Locate the cell with the specified text and output its [x, y] center coordinate. 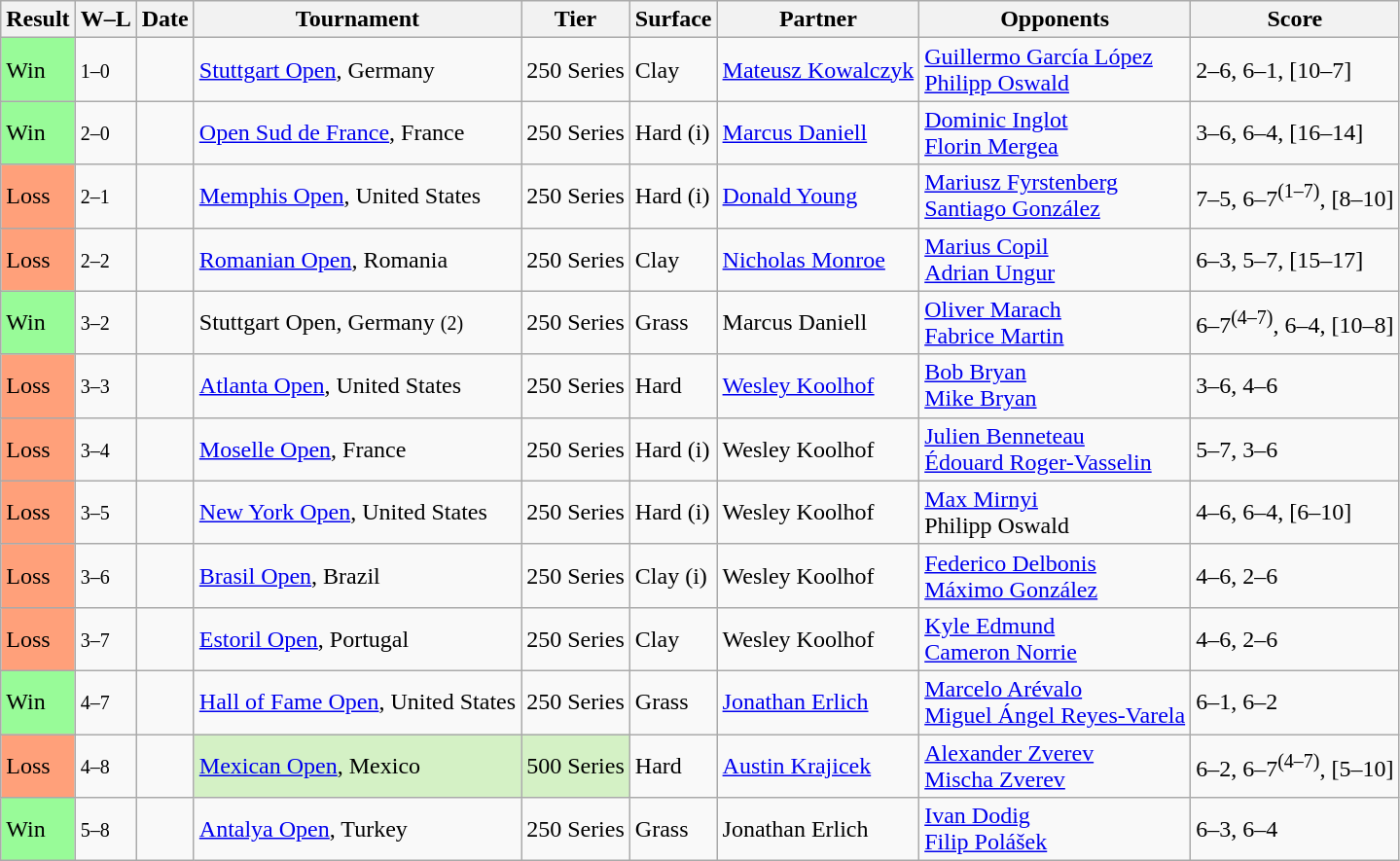
Dominic Inglot Florin Mergea [1055, 132]
6–3, 5–7, [15–17] [1295, 259]
500 Series [576, 765]
Bob Bryan Mike Bryan [1055, 385]
Ivan Dodig Filip Polášek [1055, 829]
Estoril Open, Portugal [357, 638]
Kyle Edmund Cameron Norrie [1055, 638]
Tier [576, 19]
Moselle Open, France [357, 449]
Oliver Marach Fabrice Martin [1055, 323]
3–2 [105, 323]
Julien Benneteau Édouard Roger-Vasselin [1055, 449]
7–5, 6–7(1–7), [8–10] [1295, 197]
2–6, 6–1, [10–7] [1295, 70]
Partner [818, 19]
Guillermo García López Philipp Oswald [1055, 70]
2–1 [105, 197]
Brasil Open, Brazil [357, 576]
6–3, 6–4 [1295, 829]
Stuttgart Open, Germany [357, 70]
Open Sud de France, France [357, 132]
3–6 [105, 576]
Antalya Open, Turkey [357, 829]
W–L [105, 19]
Donald Young [818, 197]
2–2 [105, 259]
Federico Delbonis Máximo González [1055, 576]
Stuttgart Open, Germany (2) [357, 323]
Clay (i) [673, 576]
Tournament [357, 19]
Romanian Open, Romania [357, 259]
3–3 [105, 385]
5–8 [105, 829]
Austin Krajicek [818, 765]
Marcelo Arévalo Miguel Ángel Reyes-Varela [1055, 702]
Score [1295, 19]
Memphis Open, United States [357, 197]
3–4 [105, 449]
Nicholas Monroe [818, 259]
Date [165, 19]
4–6, 6–4, [6–10] [1295, 512]
Result [38, 19]
New York Open, United States [357, 512]
5–7, 3–6 [1295, 449]
Mateusz Kowalczyk [818, 70]
4–7 [105, 702]
1–0 [105, 70]
3–6, 4–6 [1295, 385]
Hall of Fame Open, United States [357, 702]
2–0 [105, 132]
Max Mirnyi Philipp Oswald [1055, 512]
3–6, 6–4, [16–14] [1295, 132]
3–5 [105, 512]
3–7 [105, 638]
Opponents [1055, 19]
6–1, 6–2 [1295, 702]
6–2, 6–7(4–7), [5–10] [1295, 765]
Marius Copil Adrian Ungur [1055, 259]
Mexican Open, Mexico [357, 765]
4–8 [105, 765]
Alexander Zverev Mischa Zverev [1055, 765]
Surface [673, 19]
Atlanta Open, United States [357, 385]
Mariusz Fyrstenberg Santiago González [1055, 197]
6–7(4–7), 6–4, [10–8] [1295, 323]
